Capture the cell that displays the provided text and extract its (x, y) central coordinate. 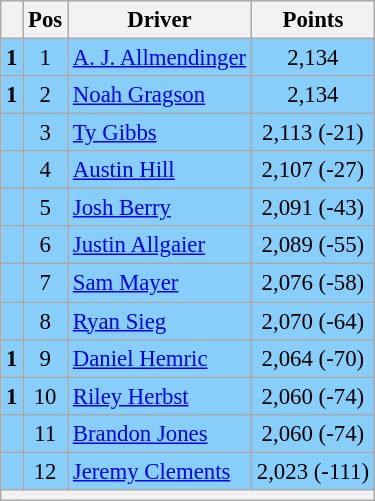
10 (46, 396)
Points (312, 20)
Brandon Jones (160, 433)
Driver (160, 20)
Sam Mayer (160, 283)
Pos (46, 20)
Riley Herbst (160, 396)
2,076 (-58) (312, 283)
11 (46, 433)
2,089 (-55) (312, 245)
12 (46, 471)
Justin Allgaier (160, 245)
Jeremy Clements (160, 471)
Ty Gibbs (160, 133)
4 (46, 170)
2,070 (-64) (312, 321)
2,091 (-43) (312, 208)
2,064 (-70) (312, 358)
Austin Hill (160, 170)
Daniel Hemric (160, 358)
2,107 (-27) (312, 170)
3 (46, 133)
7 (46, 283)
Ryan Sieg (160, 321)
8 (46, 321)
5 (46, 208)
2,023 (-111) (312, 471)
2,113 (-21) (312, 133)
A. J. Allmendinger (160, 58)
9 (46, 358)
2 (46, 95)
Josh Berry (160, 208)
6 (46, 245)
Noah Gragson (160, 95)
